For the text-containing cell, return its midpoint in [X, Y] coordinate format. 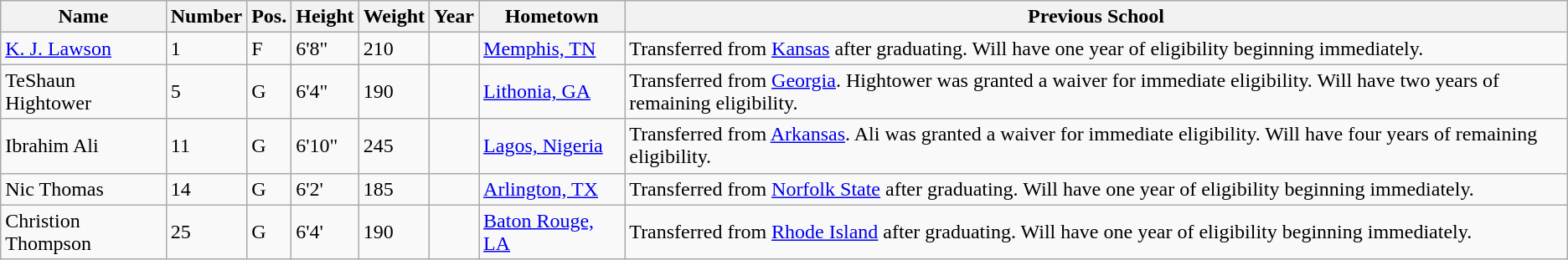
Previous School [1096, 17]
K. J. Lawson [84, 48]
5 [206, 92]
6'4" [325, 92]
Baton Rouge, LA [552, 232]
245 [394, 145]
Name [84, 17]
Christion Thompson [84, 232]
Hometown [552, 17]
210 [394, 48]
TeShaun Hightower [84, 92]
Ibrahim Ali [84, 145]
11 [206, 145]
6'10" [325, 145]
185 [394, 189]
6'8" [325, 48]
6'4' [325, 232]
Pos. [270, 17]
Lagos, Nigeria [552, 145]
Number [206, 17]
Nic Thomas [84, 189]
1 [206, 48]
Transferred from Arkansas. Ali was granted a waiver for immediate eligibility. Will have four years of remaining eligibility. [1096, 145]
Year [454, 17]
Weight [394, 17]
F [270, 48]
Transferred from Norfolk State after graduating. Will have one year of eligibility beginning immediately. [1096, 189]
Transferred from Georgia. Hightower was granted a waiver for immediate eligibility. Will have two years of remaining eligibility. [1096, 92]
14 [206, 189]
Memphis, TN [552, 48]
Height [325, 17]
25 [206, 232]
Transferred from Rhode Island after graduating. Will have one year of eligibility beginning immediately. [1096, 232]
Lithonia, GA [552, 92]
Arlington, TX [552, 189]
6'2' [325, 189]
Transferred from Kansas after graduating. Will have one year of eligibility beginning immediately. [1096, 48]
